Return the (X, Y) coordinate for the center point of the cell that contains the specified text.  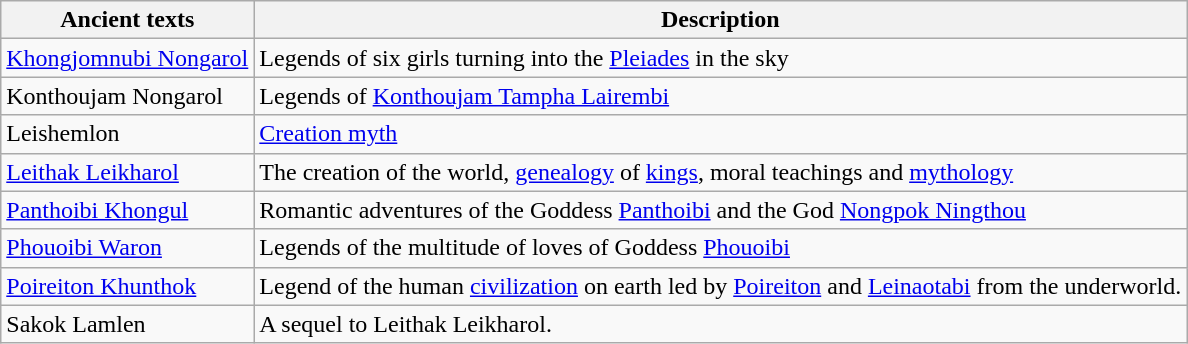
A sequel to Leithak Leikharol. (720, 324)
Leithak Leikharol (128, 172)
Poireiton Khunthok (128, 286)
Description (720, 20)
Romantic adventures of the Goddess Panthoibi and the God Nongpok Ningthou (720, 210)
Phouoibi Waron (128, 248)
Legends of Konthoujam Tampha Lairembi (720, 96)
The creation of the world, genealogy of kings, moral teachings and mythology (720, 172)
Khongjomnubi Nongarol (128, 58)
Konthoujam Nongarol (128, 96)
Legends of the multitude of loves of Goddess Phouoibi (720, 248)
Leishemlon (128, 134)
Ancient texts (128, 20)
Sakok Lamlen (128, 324)
Legends of six girls turning into the Pleiades in the sky (720, 58)
Legend of the human civilization on earth led by Poireiton and Leinaotabi from the underworld. (720, 286)
Panthoibi Khongul (128, 210)
Creation myth (720, 134)
